From the cell containing the given text, extract its center point as (x, y) coordinate. 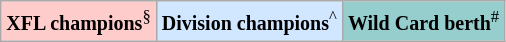
Division champions^ (249, 21)
XFL champions§ (79, 21)
Wild Card berth# (423, 21)
